Find where the given text appears and provide that cell's center as (X, Y) coordinate. 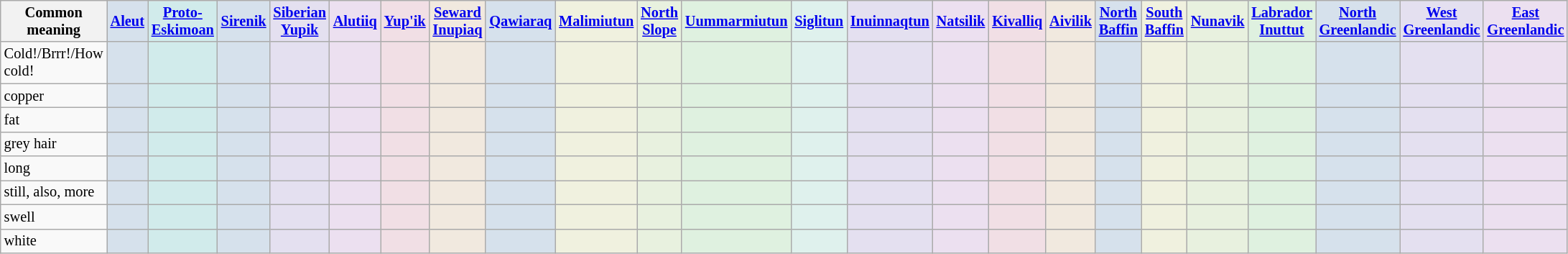
Nunavik (1217, 21)
Cold!/Brrr!/How cold! (54, 63)
long (54, 168)
West Greenlandic (1442, 21)
North Greenlandic (1358, 21)
Yup'ik (405, 21)
Sirenik (244, 21)
Qawiaraq (520, 21)
fat (54, 119)
Siberian Yupik (299, 21)
East Greenlandic (1526, 21)
Uummarmiutun (736, 21)
copper (54, 96)
Aleut (128, 21)
Malimiutun (596, 21)
Seward Inupiaq (458, 21)
Labrador Inuttut (1281, 21)
South Baffin (1164, 21)
Proto-Eskimoan (182, 21)
swell (54, 217)
North Baffin (1118, 21)
Siglitun (819, 21)
Common meaning (54, 21)
North Slope (659, 21)
Inuinnaqtun (890, 21)
Aivilik (1070, 21)
Kivalliq (1017, 21)
Natsilik (961, 21)
still, also, more (54, 192)
Alutiiq (355, 21)
grey hair (54, 144)
white (54, 241)
